Search for the cell housing the specified text and yield its (x, y) center coordinate. 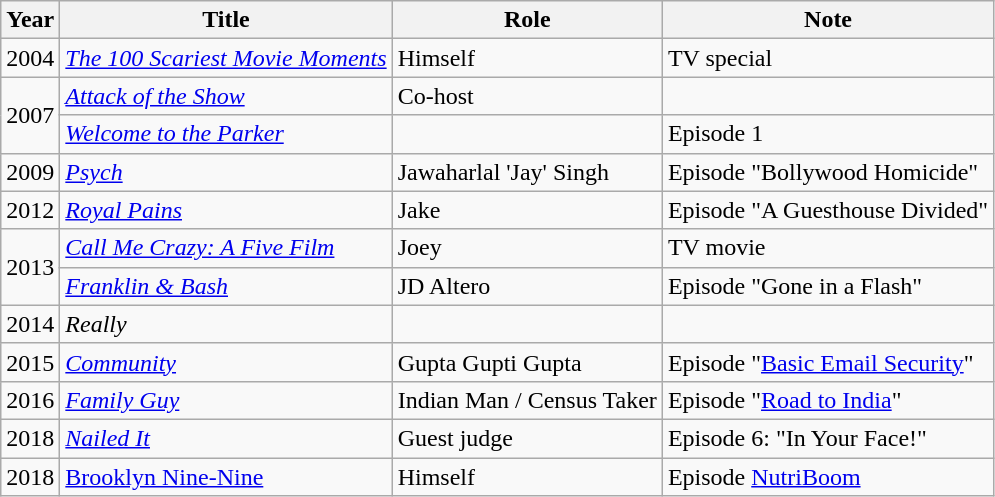
2004 (30, 58)
Jake (527, 210)
2014 (30, 324)
Psych (226, 172)
Episode 1 (828, 134)
Episode "Road to India" (828, 400)
Nailed It (226, 438)
Gupta Gupti Gupta (527, 362)
TV movie (828, 248)
Role (527, 20)
Really (226, 324)
2009 (30, 172)
Attack of the Show (226, 96)
Episode "Basic Email Security" (828, 362)
Joey (527, 248)
Brooklyn Nine-Nine (226, 477)
Note (828, 20)
TV special (828, 58)
Family Guy (226, 400)
The 100 Scariest Movie Moments (226, 58)
2016 (30, 400)
Episode "Bollywood Homicide" (828, 172)
2013 (30, 267)
Royal Pains (226, 210)
2015 (30, 362)
Franklin & Bash (226, 286)
Episode "Gone in a Flash" (828, 286)
Episode 6: "In Your Face!" (828, 438)
Co-host (527, 96)
2007 (30, 115)
Episode NutriBoom (828, 477)
Guest judge (527, 438)
Title (226, 20)
Episode "A Guesthouse Divided" (828, 210)
Year (30, 20)
Community (226, 362)
2012 (30, 210)
Indian Man / Census Taker (527, 400)
Jawaharlal 'Jay' Singh (527, 172)
Call Me Crazy: A Five Film (226, 248)
JD Altero (527, 286)
Welcome to the Parker (226, 134)
